Provide the [X, Y] coordinate of the cell's center where the given text is located.  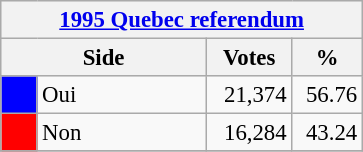
21,374 [249, 95]
% [328, 58]
16,284 [249, 133]
Votes [249, 58]
1995 Quebec referendum [182, 20]
56.76 [328, 95]
Oui [122, 95]
Non [122, 133]
43.24 [328, 133]
Side [104, 58]
